From the cell containing the given text, extract its center point as [x, y] coordinate. 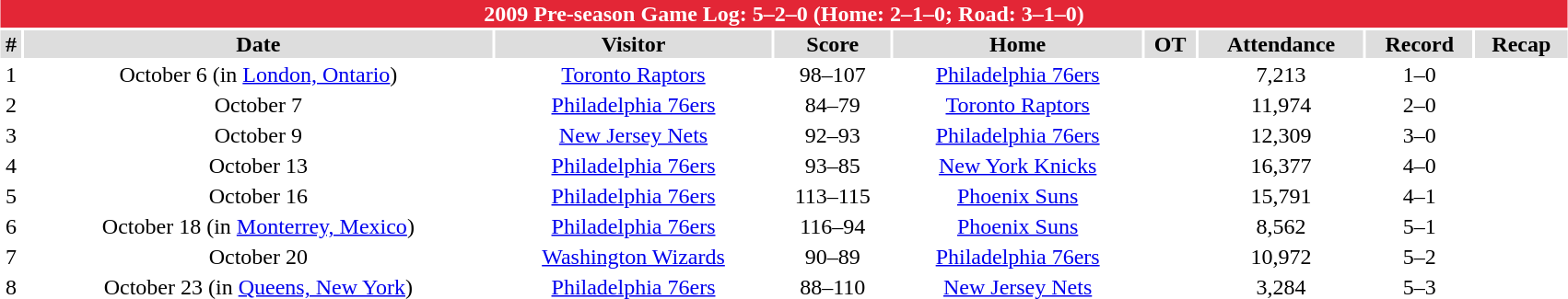
93–85 [833, 166]
2–0 [1419, 105]
4 [11, 166]
2009 Pre-season Game Log: 5–2–0 (Home: 2–1–0; Road: 3–1–0) [784, 14]
OT [1170, 44]
October 7 [258, 105]
7,213 [1281, 75]
4–1 [1419, 196]
Record [1419, 44]
1 [11, 75]
11,974 [1281, 105]
Washington Wizards [634, 257]
Date [258, 44]
12,309 [1281, 135]
# [11, 44]
October 16 [258, 196]
4–0 [1419, 166]
5–2 [1419, 257]
15,791 [1281, 196]
92–93 [833, 135]
10,972 [1281, 257]
Visitor [634, 44]
6 [11, 226]
Score [833, 44]
5–1 [1419, 226]
3–0 [1419, 135]
October 13 [258, 166]
Recap [1521, 44]
98–107 [833, 75]
October 18 (in Monterrey, Mexico) [258, 226]
84–79 [833, 105]
8,562 [1281, 226]
113–115 [833, 196]
116–94 [833, 226]
New Jersey Nets [634, 135]
3 [11, 135]
October 20 [258, 257]
October 6 (in London, Ontario) [258, 75]
7 [11, 257]
90–89 [833, 257]
1–0 [1419, 75]
16,377 [1281, 166]
5 [11, 196]
2 [11, 105]
Attendance [1281, 44]
Home [1017, 44]
October 9 [258, 135]
New York Knicks [1017, 166]
